From the cell containing the given text, extract its center point as [X, Y] coordinate. 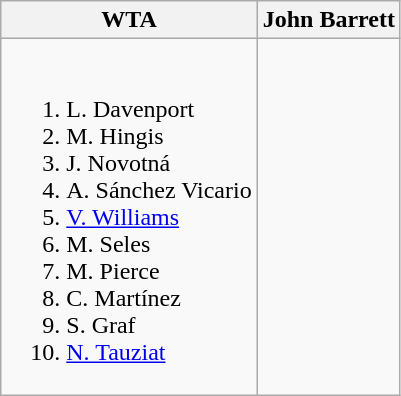
L. Davenport M. Hingis J. Novotná A. Sánchez Vicario V. Williams M. Seles M. Pierce C. Martínez S. Graf N. Tauziat [129, 217]
John Barrett [328, 20]
WTA [129, 20]
